Scan for the cell matching the given text and deliver its [X, Y] coordinate at center. 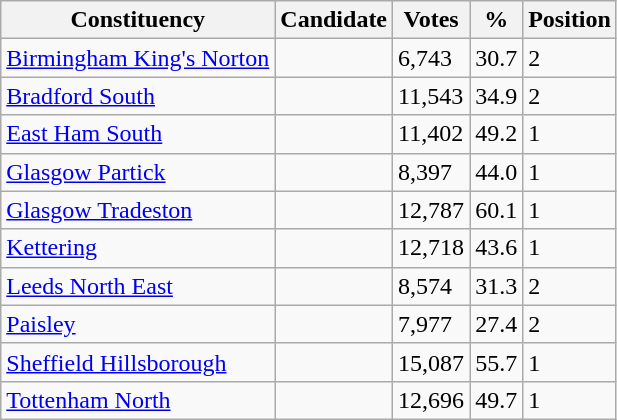
Birmingham King's Norton [138, 58]
49.7 [496, 400]
12,718 [432, 248]
12,787 [432, 210]
Bradford South [138, 96]
Kettering [138, 248]
Glasgow Tradeston [138, 210]
8,397 [432, 172]
15,087 [432, 362]
60.1 [496, 210]
Position [570, 20]
% [496, 20]
Glasgow Partick [138, 172]
Candidate [334, 20]
30.7 [496, 58]
Leeds North East [138, 286]
Constituency [138, 20]
49.2 [496, 134]
East Ham South [138, 134]
Tottenham North [138, 400]
43.6 [496, 248]
34.9 [496, 96]
27.4 [496, 324]
Sheffield Hillsborough [138, 362]
Paisley [138, 324]
Votes [432, 20]
11,402 [432, 134]
6,743 [432, 58]
8,574 [432, 286]
55.7 [496, 362]
44.0 [496, 172]
11,543 [432, 96]
31.3 [496, 286]
7,977 [432, 324]
12,696 [432, 400]
